Return (x, y) of the center of cell containing provided text 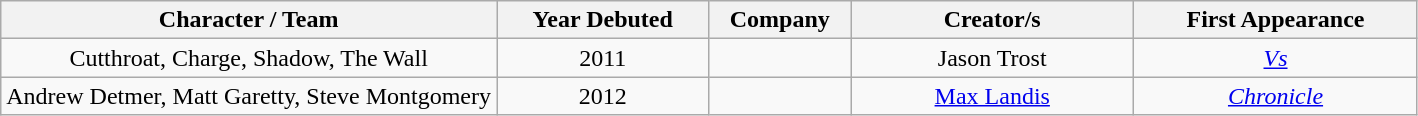
Character / Team (249, 20)
Max Landis (992, 96)
Company (780, 20)
Cutthroat, Charge, Shadow, The Wall (249, 58)
Andrew Detmer, Matt Garetty, Steve Montgomery (249, 96)
Jason Trost (992, 58)
Year Debuted (602, 20)
Vs (1276, 58)
First Appearance (1276, 20)
Chronicle (1276, 96)
Creator/s (992, 20)
2011 (602, 58)
2012 (602, 96)
